For the text-containing cell, return its midpoint in (x, y) coordinate format. 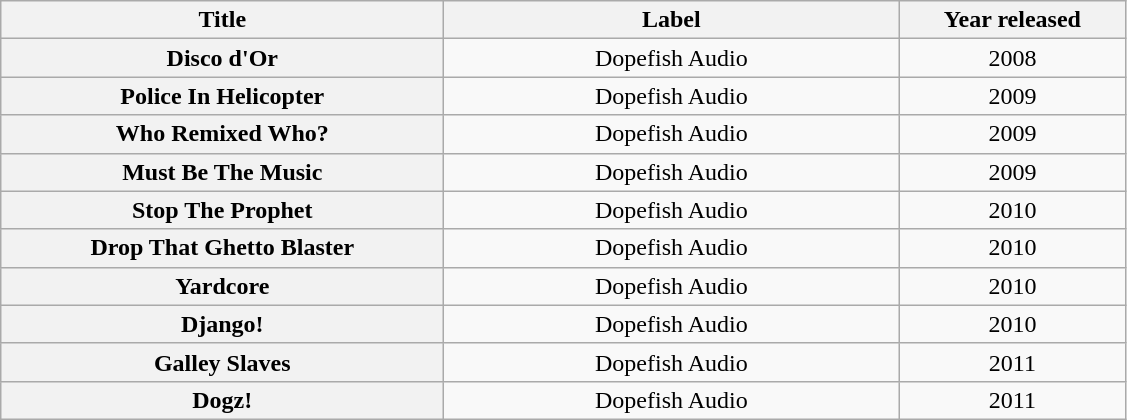
Must Be The Music (222, 172)
Who Remixed Who? (222, 134)
Year released (1012, 20)
Django! (222, 324)
Title (222, 20)
2008 (1012, 58)
Label (672, 20)
Yardcore (222, 286)
Police In Helicopter (222, 96)
Dogz! (222, 400)
Drop That Ghetto Blaster (222, 248)
Stop The Prophet (222, 210)
Disco d'Or (222, 58)
Galley Slaves (222, 362)
